Extract the (X, Y) coordinate from the center of the cell holding the provided text.  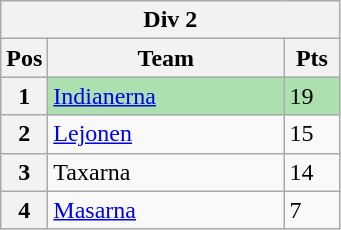
Pts (312, 58)
1 (24, 96)
19 (312, 96)
3 (24, 172)
15 (312, 134)
Indianerna (166, 96)
Masarna (166, 210)
2 (24, 134)
4 (24, 210)
Pos (24, 58)
14 (312, 172)
Team (166, 58)
Lejonen (166, 134)
Taxarna (166, 172)
7 (312, 210)
Div 2 (170, 20)
